Identify which cell holds the provided text, then report its [X, Y] central coordinate. 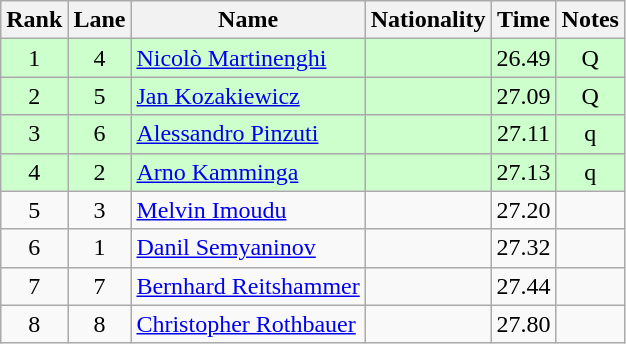
Lane [100, 20]
Time [524, 20]
Danil Semyaninov [248, 248]
Nationality [428, 20]
26.49 [524, 58]
Name [248, 20]
Jan Kozakiewicz [248, 96]
27.11 [524, 134]
27.09 [524, 96]
27.32 [524, 248]
27.44 [524, 286]
27.20 [524, 210]
Bernhard Reitshammer [248, 286]
Nicolò Martinenghi [248, 58]
Arno Kamminga [248, 172]
Notes [590, 20]
Christopher Rothbauer [248, 324]
Alessandro Pinzuti [248, 134]
Rank [34, 20]
27.80 [524, 324]
27.13 [524, 172]
Melvin Imoudu [248, 210]
